Find where the given text appears and provide that cell's center as (x, y) coordinate. 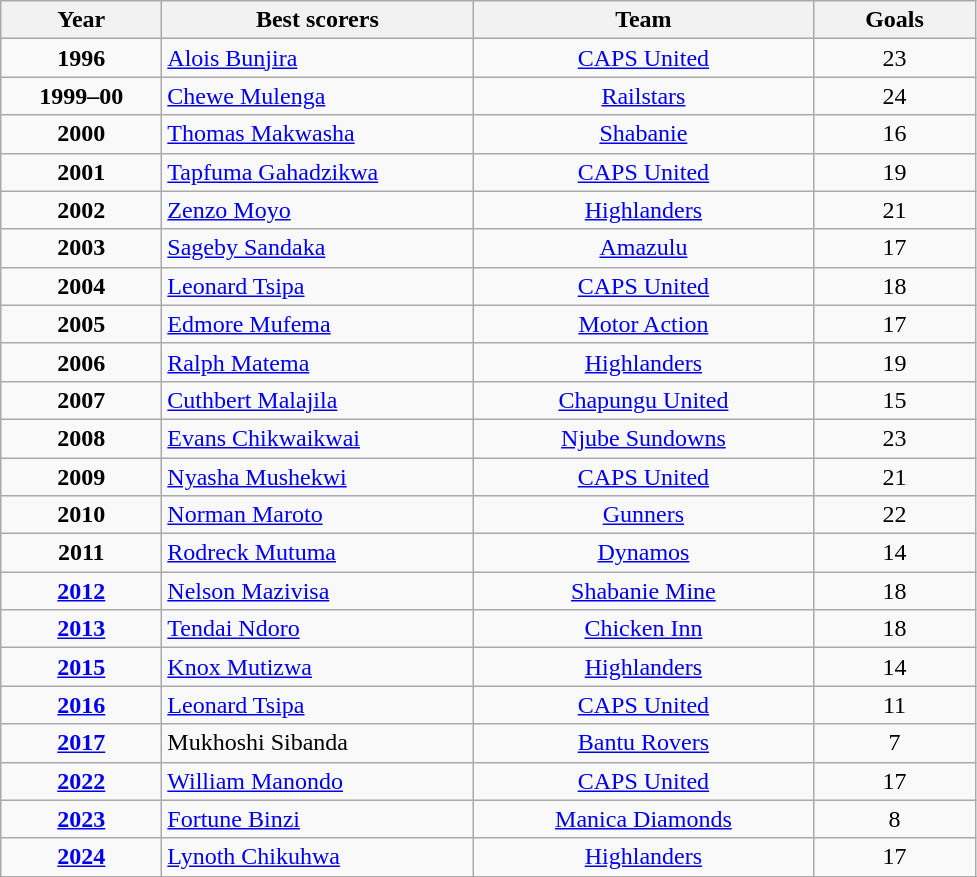
2001 (82, 172)
Chicken Inn (644, 629)
2012 (82, 591)
Alois Bunjira (318, 58)
Thomas Makwasha (318, 134)
Knox Mutizwa (318, 667)
15 (894, 400)
2005 (82, 324)
2011 (82, 553)
Goals (894, 20)
2009 (82, 477)
Mukhoshi Sibanda (318, 743)
2022 (82, 781)
Tapfuma Gahadzikwa (318, 172)
Manica Diamonds (644, 819)
2017 (82, 743)
Norman Maroto (318, 515)
2016 (82, 705)
2000 (82, 134)
2003 (82, 248)
22 (894, 515)
1999–00 (82, 96)
Amazulu (644, 248)
Zenzo Moyo (318, 210)
Year (82, 20)
Team (644, 20)
7 (894, 743)
Edmore Mufema (318, 324)
2010 (82, 515)
1996 (82, 58)
Ralph Matema (318, 362)
Lynoth Chikuhwa (318, 857)
William Manondo (318, 781)
Chapungu United (644, 400)
Fortune Binzi (318, 819)
Shabanie (644, 134)
Njube Sundowns (644, 438)
Bantu Rovers (644, 743)
Dynamos (644, 553)
8 (894, 819)
Nyasha Mushekwi (318, 477)
2007 (82, 400)
Motor Action (644, 324)
Railstars (644, 96)
11 (894, 705)
2006 (82, 362)
Cuthbert Malajila (318, 400)
Sageby Sandaka (318, 248)
2015 (82, 667)
Shabanie Mine (644, 591)
2004 (82, 286)
Tendai Ndoro (318, 629)
24 (894, 96)
Best scorers (318, 20)
Nelson Mazivisa (318, 591)
2013 (82, 629)
2024 (82, 857)
2023 (82, 819)
Gunners (644, 515)
16 (894, 134)
Evans Chikwaikwai (318, 438)
2002 (82, 210)
2008 (82, 438)
Chewe Mulenga (318, 96)
Rodreck Mutuma (318, 553)
